Determine the [x, y] coordinate at the center of the cell enclosing the given text.  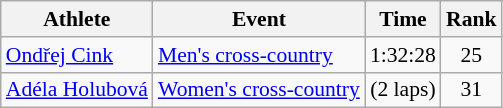
25 [472, 55]
31 [472, 90]
(2 laps) [403, 90]
Event [259, 19]
Women's cross-country [259, 90]
Men's cross-country [259, 55]
Rank [472, 19]
Time [403, 19]
Athlete [77, 19]
1:32:28 [403, 55]
Ondřej Cink [77, 55]
Adéla Holubová [77, 90]
